Extract the (X, Y) coordinate from the center of the cell holding the provided text.  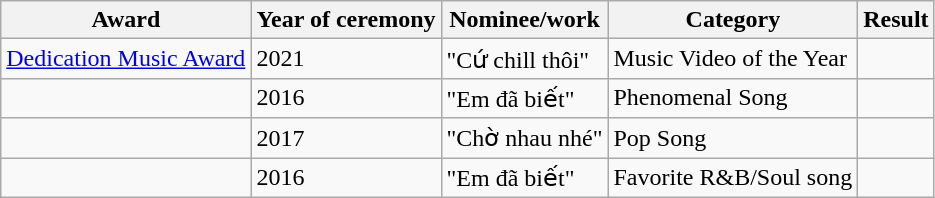
Nominee/work (524, 20)
Award (126, 20)
2017 (346, 138)
2021 (346, 59)
"Chờ nhau nhé" (524, 138)
"Cứ chill thôi" (524, 59)
Music Video of the Year (733, 59)
Category (733, 20)
Result (896, 20)
Favorite R&B/Soul song (733, 178)
Pop Song (733, 138)
Phenomenal Song (733, 98)
Year of ceremony (346, 20)
Dedication Music Award (126, 59)
